Return the (X, Y) coordinate for the center point of the cell that contains the specified text.  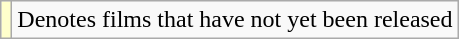
Denotes films that have not yet been released (235, 20)
